For the text-containing cell, return its midpoint in (X, Y) coordinate format. 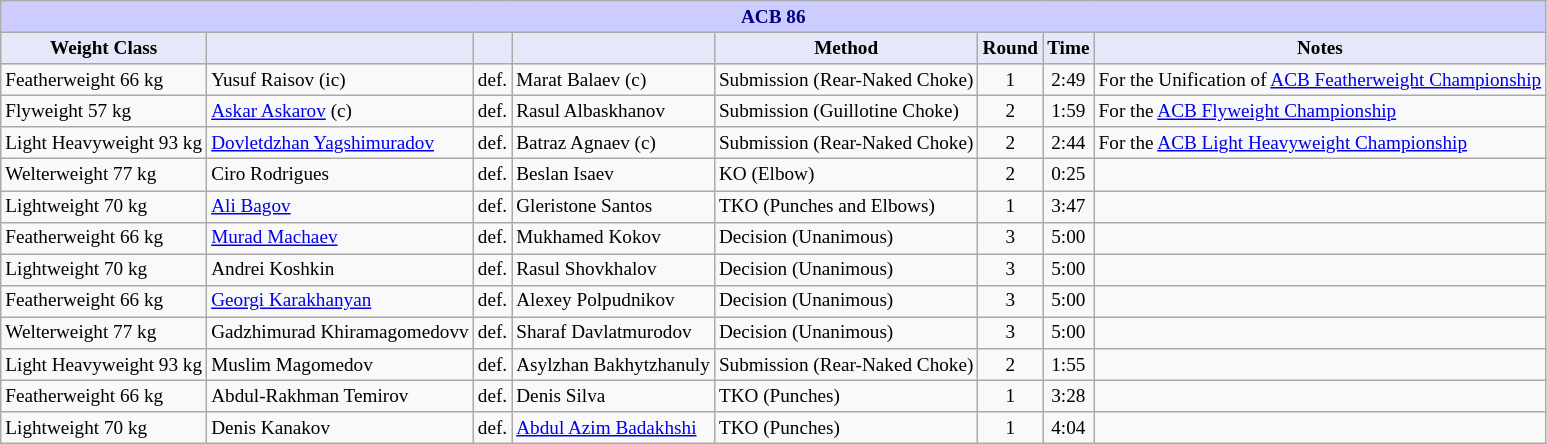
For the ACB Light Heavyweight Championship (1320, 143)
For the ACB Flyweight Championship (1320, 111)
Round (1010, 48)
Sharaf Davlatmurodov (614, 333)
Gleristone Santos (614, 206)
Beslan Isaev (614, 175)
Yusuf Raisov (ic) (340, 80)
Submission (Guillotine Choke) (846, 111)
0:25 (1068, 175)
3:28 (1068, 396)
Askar Askarov (c) (340, 111)
For the Unification of ACB Featherweight Championship (1320, 80)
Dovletdzhan Yagshimuradov (340, 143)
Abdul-Rakhman Temirov (340, 396)
Muslim Magomedov (340, 365)
Notes (1320, 48)
Gadzhimurad Khiramagomedovv (340, 333)
Rasul Albaskhanov (614, 111)
Asylzhan Bakhytzhanuly (614, 365)
Andrei Koshkin (340, 270)
3:47 (1068, 206)
Weight Class (104, 48)
Rasul Shovkhalov (614, 270)
Method (846, 48)
Ciro Rodrigues (340, 175)
KO (Elbow) (846, 175)
TKO (Punches and Elbows) (846, 206)
Flyweight 57 kg (104, 111)
1:55 (1068, 365)
Time (1068, 48)
Batraz Agnaev (c) (614, 143)
2:49 (1068, 80)
Abdul Azim Badakhshi (614, 428)
2:44 (1068, 143)
Georgi Karakhanyan (340, 301)
Denis Silva (614, 396)
Alexey Polpudnikov (614, 301)
ACB 86 (774, 17)
Murad Machaev (340, 238)
Marat Balaev (c) (614, 80)
Mukhamed Kokov (614, 238)
1:59 (1068, 111)
Denis Kanakov (340, 428)
4:04 (1068, 428)
Ali Bagov (340, 206)
